Detect which cell encompasses the target text, then output its [x, y] center coordinate. 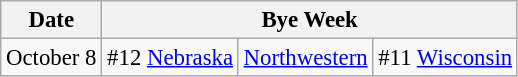
Bye Week [310, 20]
Date [52, 20]
#12 Nebraska [170, 58]
October 8 [52, 58]
#11 Wisconsin [445, 58]
Northwestern [306, 58]
